Find where the given text appears and provide that cell's center as [x, y] coordinate. 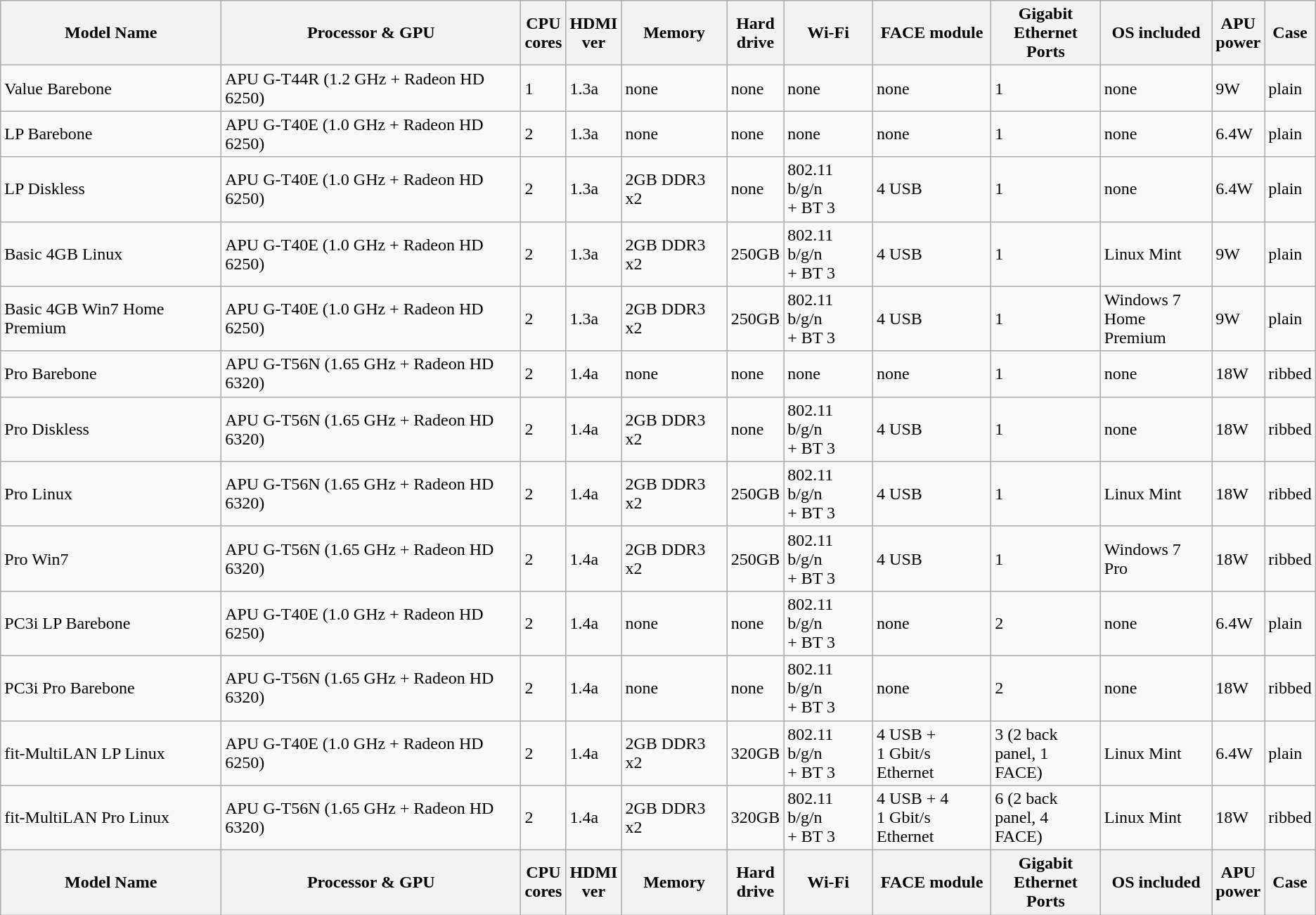
3 (2 backpanel, 1 FACE) [1046, 753]
PC3i LP Barebone [111, 623]
4 USB + 41 Gbit/s Ethernet [932, 818]
Pro Barebone [111, 374]
Windows 7 Pro [1156, 558]
Pro Linux [111, 494]
PC3i Pro Barebone [111, 688]
Pro Diskless [111, 429]
fit-MultiLAN Pro Linux [111, 818]
Basic 4GB Win7 Home Premium [111, 319]
LP Diskless [111, 189]
6 (2 backpanel, 4 FACE) [1046, 818]
Pro Win7 [111, 558]
LP Barebone [111, 134]
Value Barebone [111, 89]
4 USB +1 Gbit/s Ethernet [932, 753]
fit-MultiLAN LP Linux [111, 753]
APU G-T44R (1.2 GHz + Radeon HD 6250) [371, 89]
Basic 4GB Linux [111, 254]
Windows 7Home Premium [1156, 319]
